Find where the given text appears and provide that cell's center as [x, y] coordinate. 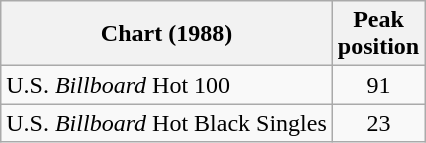
U.S. Billboard Hot Black Singles [167, 123]
23 [378, 123]
Chart (1988) [167, 34]
Peakposition [378, 34]
91 [378, 85]
U.S. Billboard Hot 100 [167, 85]
